Extract the (X, Y) coordinate from the center of the cell holding the provided text.  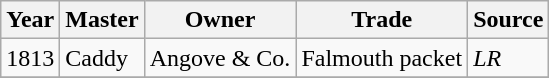
Source (508, 20)
Master (102, 20)
Year (30, 20)
Owner (220, 20)
Angove & Co. (220, 58)
LR (508, 58)
Falmouth packet (382, 58)
1813 (30, 58)
Trade (382, 20)
Caddy (102, 58)
